Extract the (x, y) coordinate from the center of the cell holding the provided text.  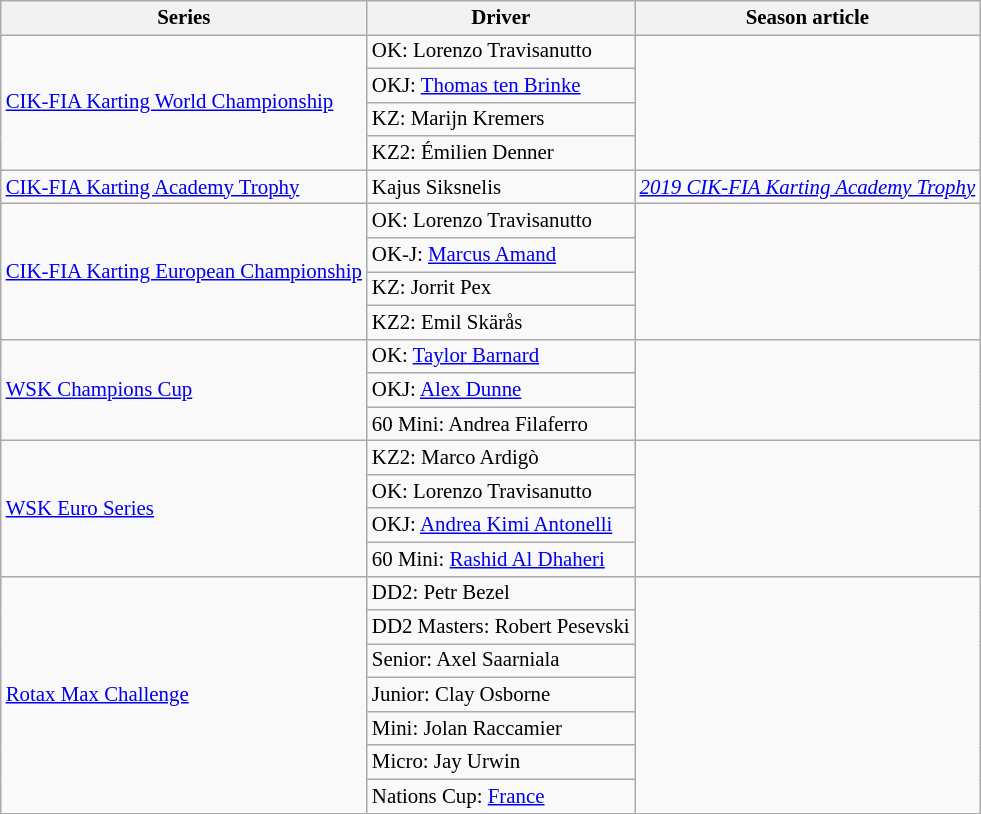
60 Mini: Andrea Filaferro (501, 424)
60 Mini: Rashid Al Dhaheri (501, 559)
KZ: Jorrit Pex (501, 288)
KZ2: Emil Skärås (501, 322)
OKJ: Alex Dunne (501, 390)
Kajus Siksnelis (501, 187)
Nations Cup: France (501, 796)
Driver (501, 18)
OKJ: Andrea Kimi Antonelli (501, 525)
OK-J: Marcus Amand (501, 255)
KZ2: Marco Ardigò (501, 458)
2019 CIK-FIA Karting Academy Trophy (808, 187)
CIK-FIA Karting Academy Trophy (184, 187)
CIK-FIA Karting European Championship (184, 272)
KZ: Marijn Kremers (501, 119)
OK: Taylor Barnard (501, 356)
DD2 Masters: Robert Pesevski (501, 627)
OKJ: Thomas ten Brinke (501, 85)
Rotax Max Challenge (184, 694)
Junior: Clay Osborne (501, 695)
CIK-FIA Karting World Championship (184, 102)
DD2: Petr Bezel (501, 593)
KZ2: Émilien Denner (501, 153)
WSK Euro Series (184, 508)
Mini: Jolan Raccamier (501, 728)
WSK Champions Cup (184, 390)
Senior: Axel Saarniala (501, 661)
Micro: Jay Urwin (501, 762)
Season article (808, 18)
Series (184, 18)
